Capture the cell that displays the provided text and extract its (x, y) central coordinate. 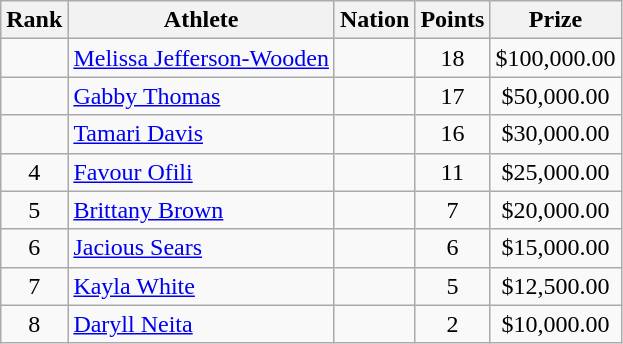
$25,000.00 (556, 172)
17 (452, 96)
Daryll Neita (202, 324)
Favour Ofili (202, 172)
8 (34, 324)
Athlete (202, 20)
4 (34, 172)
Kayla White (202, 286)
18 (452, 58)
$10,000.00 (556, 324)
$100,000.00 (556, 58)
Gabby Thomas (202, 96)
$20,000.00 (556, 210)
Brittany Brown (202, 210)
$12,500.00 (556, 286)
Melissa Jefferson-Wooden (202, 58)
$15,000.00 (556, 248)
Prize (556, 20)
$30,000.00 (556, 134)
Jacious Sears (202, 248)
Nation (374, 20)
16 (452, 134)
Tamari Davis (202, 134)
Rank (34, 20)
2 (452, 324)
Points (452, 20)
11 (452, 172)
$50,000.00 (556, 96)
